Output the [x, y] coordinate of the center of the cell containing the given text.  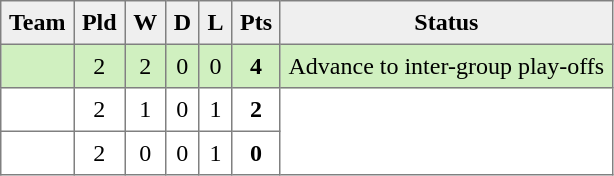
Status [446, 23]
L [216, 23]
D [182, 23]
W [145, 23]
Pts [256, 23]
Pld [100, 23]
4 [256, 66]
Advance to inter-group play-offs [446, 66]
Team [38, 23]
